Scan for the cell matching the given text and deliver its [x, y] coordinate at center. 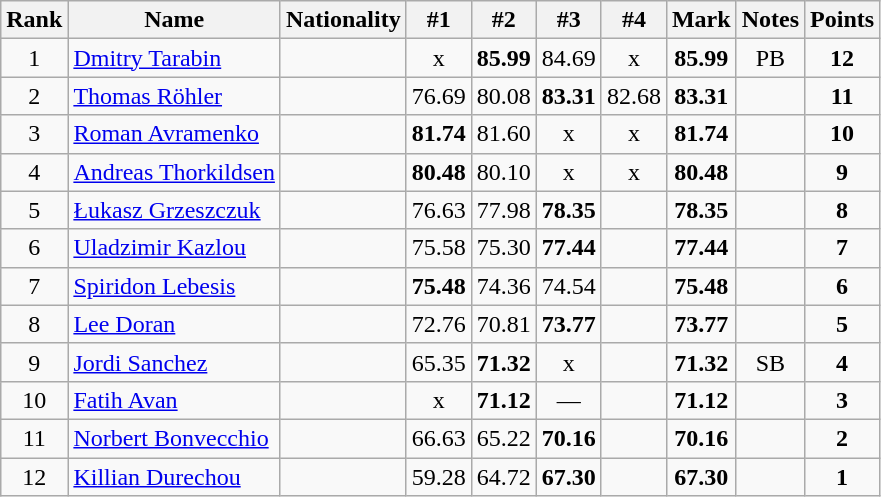
#1 [438, 20]
75.58 [438, 248]
64.72 [504, 477]
Spiridon Lebesis [174, 286]
SB [770, 362]
70.81 [504, 324]
76.63 [438, 210]
72.76 [438, 324]
Lee Doran [174, 324]
77.98 [504, 210]
Thomas Röhler [174, 96]
Fatih Avan [174, 400]
80.10 [504, 172]
#4 [634, 20]
PB [770, 58]
76.69 [438, 96]
Jordi Sanchez [174, 362]
Roman Avramenko [174, 134]
80.08 [504, 96]
Dmitry Tarabin [174, 58]
74.54 [568, 286]
74.36 [504, 286]
82.68 [634, 96]
Norbert Bonvecchio [174, 438]
Notes [770, 20]
59.28 [438, 477]
Name [174, 20]
Uladzimir Kazlou [174, 248]
66.63 [438, 438]
65.22 [504, 438]
Rank [34, 20]
75.30 [504, 248]
#2 [504, 20]
Łukasz Grzeszczuk [174, 210]
Mark [701, 20]
Killian Durechou [174, 477]
Points [842, 20]
#3 [568, 20]
81.60 [504, 134]
Nationality [343, 20]
84.69 [568, 58]
65.35 [438, 362]
— [568, 400]
Andreas Thorkildsen [174, 172]
